Output the (x, y) coordinate of the center of the cell containing the given text.  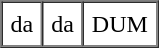
DUM (120, 24)
